Provide the (X, Y) coordinate of the cell's center where the given text is located.  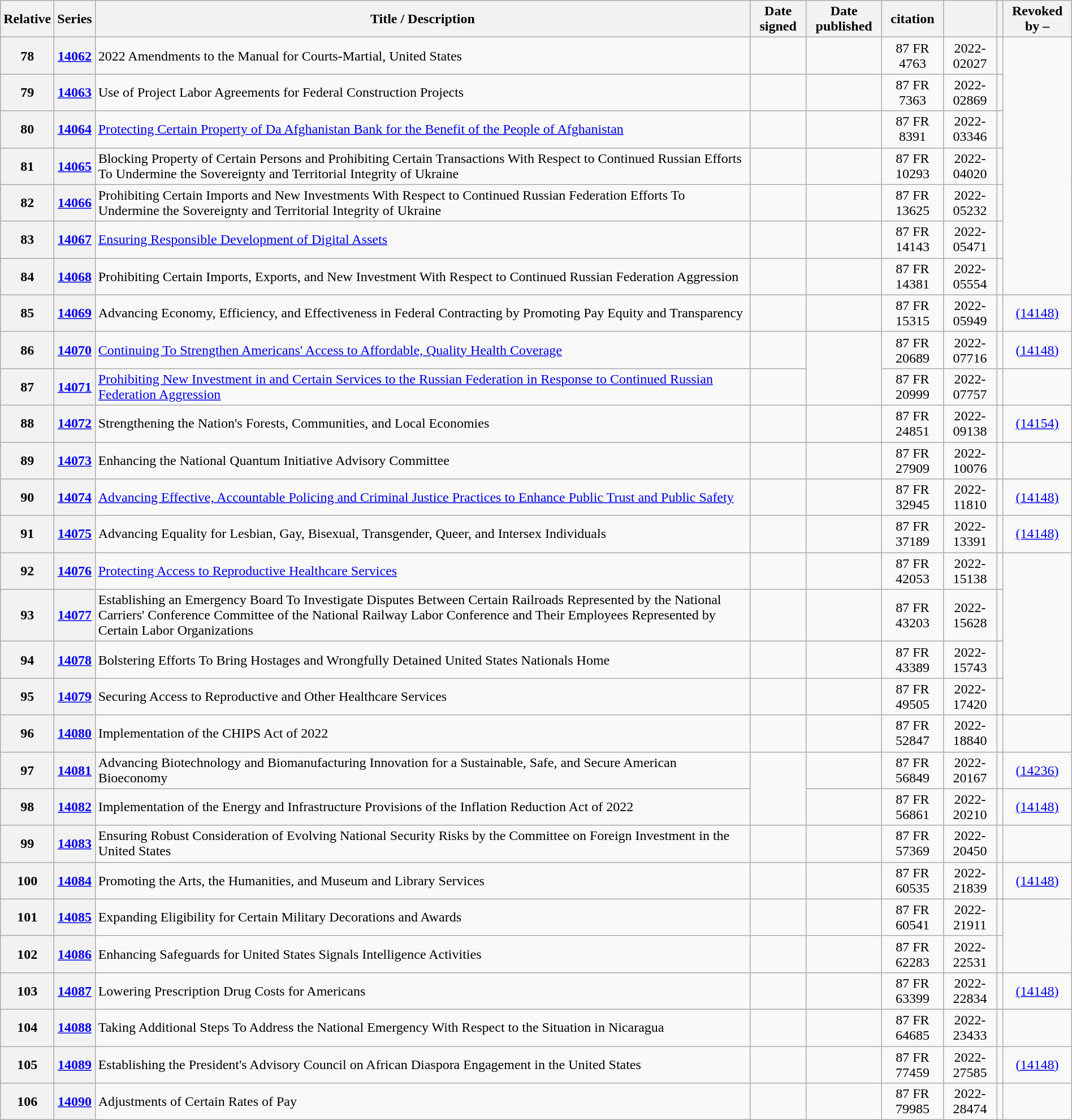
2022-21839 (970, 880)
Advancing Biotechnology and Biomanufacturing Innovation for a Sustainable, Safe, and Secure American Bioeconomy (422, 770)
99 (27, 844)
104 (27, 1027)
87 FR 4763 (913, 55)
87 FR 60535 (913, 880)
2022-07716 (970, 350)
2022-05554 (970, 276)
2022-20450 (970, 844)
87 FR 37189 (913, 534)
2022-23433 (970, 1027)
14065 (75, 166)
Enhancing Safeguards for United States Signals Intelligence Activities (422, 954)
2022 Amendments to the Manual for Courts-Martial, United States (422, 55)
90 (27, 498)
87 FR 20689 (913, 350)
14076 (75, 571)
14088 (75, 1027)
87 FR 56861 (913, 807)
93 (27, 615)
95 (27, 697)
Securing Access to Reproductive and Other Healthcare Services (422, 697)
Advancing Effective, Accountable Policing and Criminal Justice Practices to Enhance Public Trust and Public Safety (422, 498)
87 FR 10293 (913, 166)
2022-15628 (970, 615)
85 (27, 313)
87 FR 77459 (913, 1065)
87 FR 14143 (913, 240)
102 (27, 954)
(14154) (1037, 423)
89 (27, 460)
2022-15138 (970, 571)
84 (27, 276)
87 FR 43203 (913, 615)
88 (27, 423)
Use of Project Labor Agreements for Federal Construction Projects (422, 93)
Series (75, 19)
2022-05232 (970, 203)
2022-13391 (970, 534)
2022-20167 (970, 770)
14090 (75, 1102)
14062 (75, 55)
87 FR 63399 (913, 991)
87 FR 20999 (913, 387)
94 (27, 660)
Advancing Economy, Efficiency, and Effectiveness in Federal Contracting by Promoting Pay Equity and Transparency (422, 313)
100 (27, 880)
2022-02869 (970, 93)
2022-21911 (970, 917)
87 FR 56849 (913, 770)
Protecting Certain Property of Da Afghanistan Bank for the Benefit of the People of Afghanistan (422, 129)
(14236) (1037, 770)
78 (27, 55)
87 FR 52847 (913, 733)
105 (27, 1065)
Protecting Access to Reproductive Healthcare Services (422, 571)
2022-17420 (970, 697)
2022-28474 (970, 1102)
106 (27, 1102)
Implementation of the Energy and Infrastructure Provisions of the Inflation Reduction Act of 2022 (422, 807)
14063 (75, 93)
2022-18840 (970, 733)
81 (27, 166)
87 FR 13625 (913, 203)
14085 (75, 917)
2022-20210 (970, 807)
82 (27, 203)
87 FR 14381 (913, 276)
2022-05471 (970, 240)
87 FR 7363 (913, 93)
14086 (75, 954)
14083 (75, 844)
2022-04020 (970, 166)
2022-10076 (970, 460)
14087 (75, 991)
2022-22834 (970, 991)
Expanding Eligibility for Certain Military Decorations and Awards (422, 917)
14084 (75, 880)
Promoting the Arts, the Humanities, and Museum and Library Services (422, 880)
87 FR 15315 (913, 313)
2022-02027 (970, 55)
14080 (75, 733)
80 (27, 129)
14068 (75, 276)
87 FR 24851 (913, 423)
Advancing Equality for Lesbian, Gay, Bisexual, Transgender, Queer, and Intersex Individuals (422, 534)
97 (27, 770)
14070 (75, 350)
87 FR 60541 (913, 917)
87 (27, 387)
Title / Description (422, 19)
92 (27, 571)
87 FR 43389 (913, 660)
Implementation of the CHIPS Act of 2022 (422, 733)
Prohibiting New Investment in and Certain Services to the Russian Federation in Response to Continued Russian Federation Aggression (422, 387)
Taking Additional Steps To Address the National Emergency With Respect to the Situation in Nicaragua (422, 1027)
2022-15743 (970, 660)
14066 (75, 203)
Revoked by – (1037, 19)
14064 (75, 129)
87 FR 79985 (913, 1102)
Bolstering Efforts To Bring Hostages and Wrongfully Detained United States Nationals Home (422, 660)
Date published (844, 19)
79 (27, 93)
2022-05949 (970, 313)
14089 (75, 1065)
Relative (27, 19)
2022-07757 (970, 387)
Ensuring Robust Consideration of Evolving National Security Risks by the Committee on Foreign Investment in the United States (422, 844)
83 (27, 240)
14078 (75, 660)
91 (27, 534)
14082 (75, 807)
87 FR 27909 (913, 460)
101 (27, 917)
Continuing To Strengthen Americans' Access to Affordable, Quality Health Coverage (422, 350)
Enhancing the National Quantum Initiative Advisory Committee (422, 460)
14077 (75, 615)
Prohibiting Certain Imports, Exports, and New Investment With Respect to Continued Russian Federation Aggression (422, 276)
Ensuring Responsible Development of Digital Assets (422, 240)
98 (27, 807)
96 (27, 733)
14069 (75, 313)
14074 (75, 498)
87 FR 57369 (913, 844)
14072 (75, 423)
Adjustments of Certain Rates of Pay (422, 1102)
87 FR 32945 (913, 498)
Establishing the President's Advisory Council on African Diaspora Engagement in the United States (422, 1065)
2022-22531 (970, 954)
14073 (75, 460)
87 FR 64685 (913, 1027)
14079 (75, 697)
2022-27585 (970, 1065)
Strengthening the Nation's Forests, Communities, and Local Economies (422, 423)
87 FR 49505 (913, 697)
citation (913, 19)
2022-09138 (970, 423)
14081 (75, 770)
2022-03346 (970, 129)
87 FR 62283 (913, 954)
2022-11810 (970, 498)
14071 (75, 387)
87 FR 8391 (913, 129)
Lowering Prescription Drug Costs for Americans (422, 991)
86 (27, 350)
103 (27, 991)
14075 (75, 534)
14067 (75, 240)
Date signed (778, 19)
87 FR 42053 (913, 571)
